Capture the cell that displays the provided text and extract its [x, y] central coordinate. 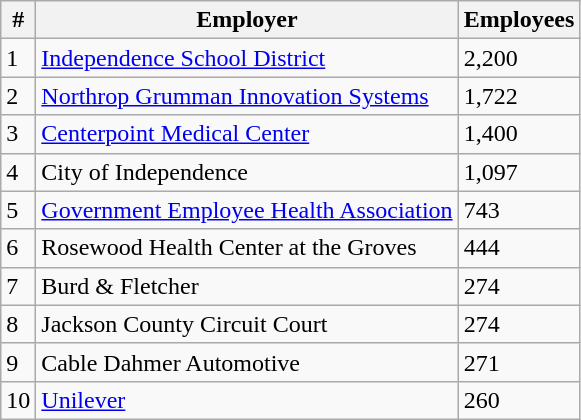
1,722 [519, 96]
Rosewood Health Center at the Groves [247, 248]
Employer [247, 20]
Employees [519, 20]
Cable Dahmer Automotive [247, 362]
1,097 [519, 172]
743 [519, 210]
271 [519, 362]
1 [18, 58]
# [18, 20]
4 [18, 172]
8 [18, 324]
City of Independence [247, 172]
2,200 [519, 58]
9 [18, 362]
3 [18, 134]
Unilever [247, 400]
2 [18, 96]
Jackson County Circuit Court [247, 324]
Burd & Fletcher [247, 286]
6 [18, 248]
444 [519, 248]
260 [519, 400]
10 [18, 400]
Government Employee Health Association [247, 210]
1,400 [519, 134]
7 [18, 286]
5 [18, 210]
Independence School District [247, 58]
Northrop Grumman Innovation Systems [247, 96]
Centerpoint Medical Center [247, 134]
